Find where the given text appears and provide that cell's center as [x, y] coordinate. 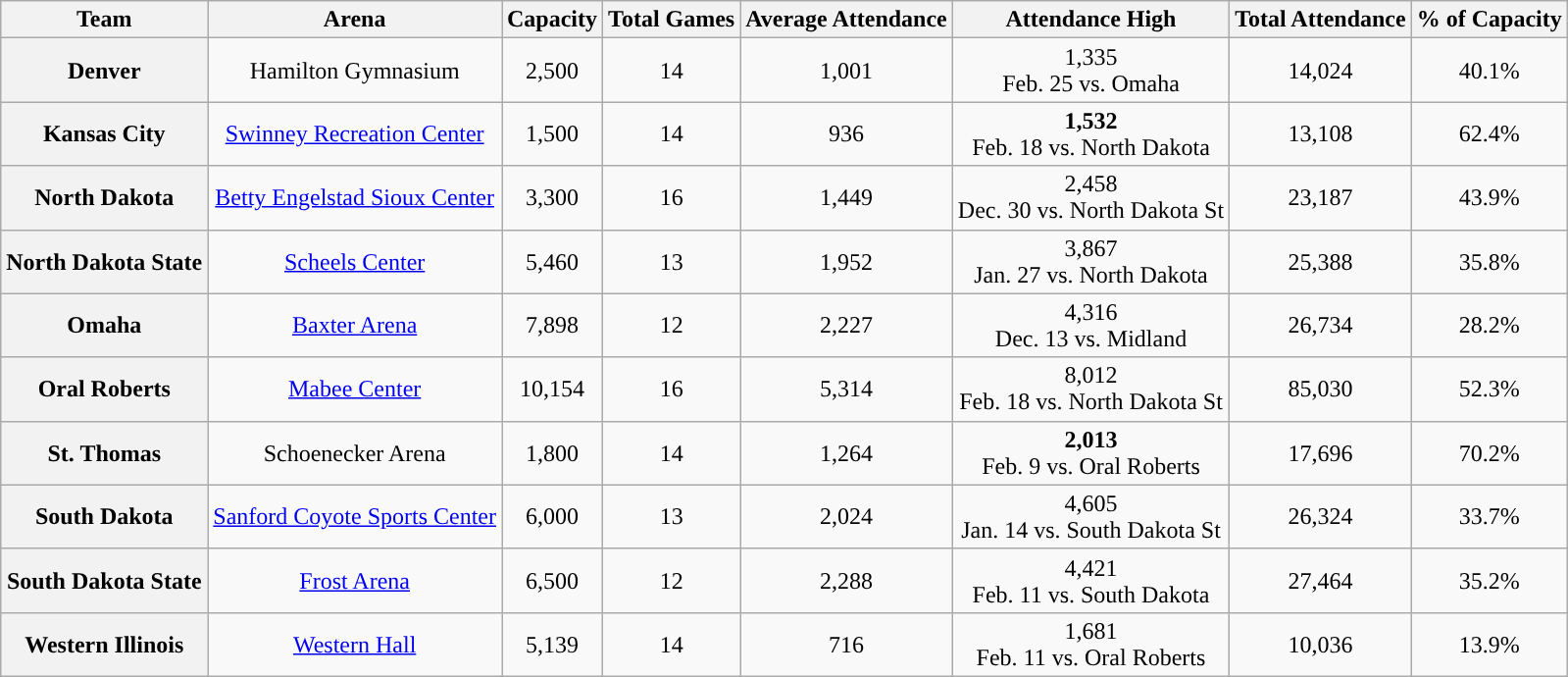
Denver [104, 71]
1,449 [847, 198]
4,316Dec. 13 vs. Midland [1090, 326]
Mabee Center [355, 389]
South Dakota State [104, 581]
17,696 [1321, 453]
716 [847, 644]
23,187 [1321, 198]
Scheels Center [355, 261]
4,605Jan. 14 vs. South Dakota St [1090, 516]
2,227 [847, 326]
4,421Feb. 11 vs. South Dakota [1090, 581]
2,500 [553, 71]
26,324 [1321, 516]
% of Capacity [1489, 20]
10,036 [1321, 644]
40.1% [1489, 71]
1,500 [553, 133]
Total Games [672, 20]
10,154 [553, 389]
3,300 [553, 198]
43.9% [1489, 198]
St. Thomas [104, 453]
Swinney Recreation Center [355, 133]
35.8% [1489, 261]
1,335Feb. 25 vs. Omaha [1090, 71]
Attendance High [1090, 20]
Arena [355, 20]
1,001 [847, 71]
Western Illinois [104, 644]
Capacity [553, 20]
25,388 [1321, 261]
Sanford Coyote Sports Center [355, 516]
Betty Engelstad Sioux Center [355, 198]
6,500 [553, 581]
South Dakota [104, 516]
2,288 [847, 581]
6,000 [553, 516]
North Dakota [104, 198]
26,734 [1321, 326]
Western Hall [355, 644]
Omaha [104, 326]
2,024 [847, 516]
Schoenecker Arena [355, 453]
1,264 [847, 453]
Total Attendance [1321, 20]
13,108 [1321, 133]
27,464 [1321, 581]
70.2% [1489, 453]
Baxter Arena [355, 326]
1,800 [553, 453]
1,532Feb. 18 vs. North Dakota [1090, 133]
85,030 [1321, 389]
1,681Feb. 11 vs. Oral Roberts [1090, 644]
Oral Roberts [104, 389]
13.9% [1489, 644]
Kansas City [104, 133]
1,952 [847, 261]
3,867Jan. 27 vs. North Dakota [1090, 261]
7,898 [553, 326]
Average Attendance [847, 20]
Hamilton Gymnasium [355, 71]
Frost Arena [355, 581]
33.7% [1489, 516]
14,024 [1321, 71]
936 [847, 133]
5,314 [847, 389]
5,460 [553, 261]
2,013Feb. 9 vs. Oral Roberts [1090, 453]
52.3% [1489, 389]
8,012Feb. 18 vs. North Dakota St [1090, 389]
Team [104, 20]
North Dakota State [104, 261]
62.4% [1489, 133]
2,458Dec. 30 vs. North Dakota St [1090, 198]
28.2% [1489, 326]
35.2% [1489, 581]
5,139 [553, 644]
